Return the [X, Y] coordinate for the center point of the cell that contains the specified text.  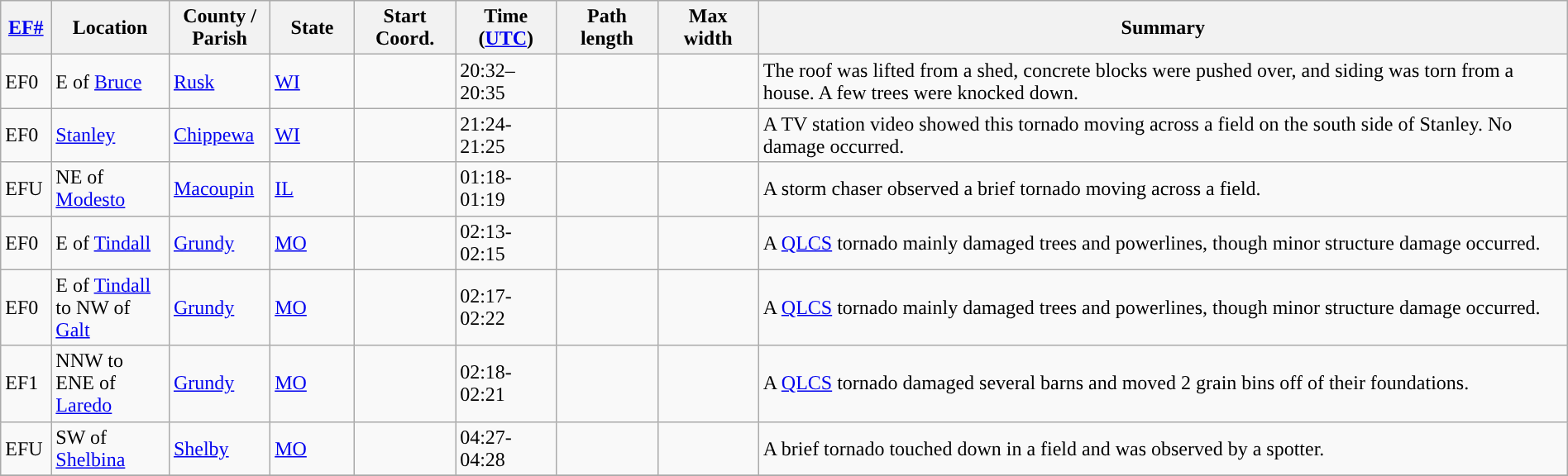
E of Tindall to NW of Galt [111, 307]
A QLCS tornado damaged several barns and moved 2 grain bins off of their foundations. [1163, 383]
Time (UTC) [506, 28]
The roof was lifted from a shed, concrete blocks were pushed over, and siding was torn from a house. A few trees were knocked down. [1163, 81]
Location [111, 28]
A brief tornado touched down in a field and was observed by a spotter. [1163, 448]
A storm chaser observed a brief tornado moving across a field. [1163, 188]
IL [313, 188]
Path length [607, 28]
20:32–20:35 [506, 81]
Max width [708, 28]
01:18-01:19 [506, 188]
Chippewa [219, 136]
E of Bruce [111, 81]
02:18-02:21 [506, 383]
04:27-04:28 [506, 448]
Summary [1163, 28]
State [313, 28]
Start Coord. [404, 28]
EF1 [26, 383]
EF# [26, 28]
Rusk [219, 81]
E of Tindall [111, 243]
NNW to ENE of Laredo [111, 383]
SW of Shelbina [111, 448]
21:24-21:25 [506, 136]
A TV station video showed this tornado moving across a field on the south side of Stanley. No damage occurred. [1163, 136]
02:17-02:22 [506, 307]
Shelby [219, 448]
Macoupin [219, 188]
02:13-02:15 [506, 243]
NE of Modesto [111, 188]
County / Parish [219, 28]
Stanley [111, 136]
